Pinpoint the cell where the given text exists, returning its (X, Y) midpoint coordinate. 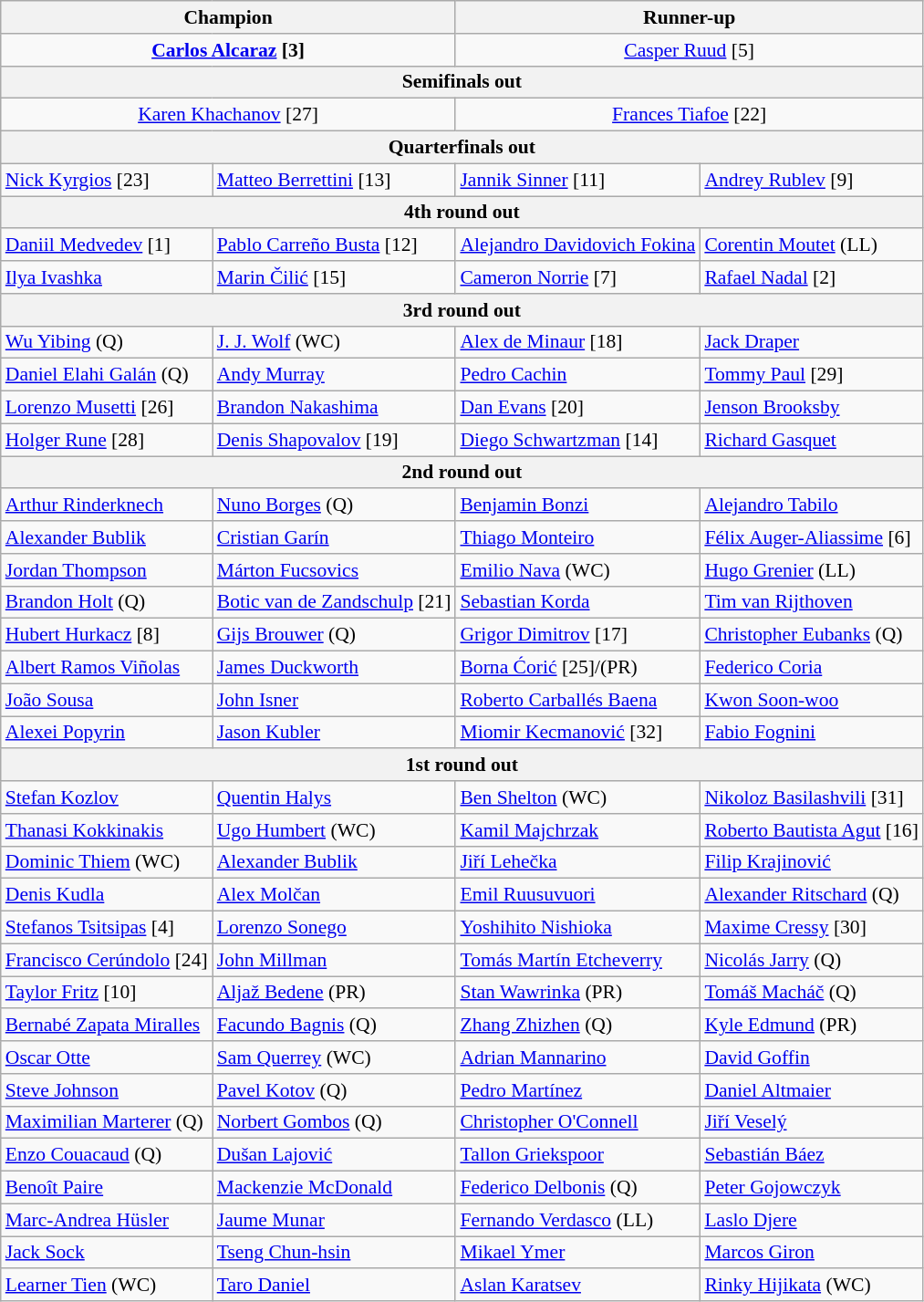
Daniel Altmaier (812, 1090)
Aslan Karatsev (577, 1286)
Jiří Lehečka (577, 862)
Tomás Martín Etcheverry (577, 960)
Brandon Nakashima (334, 408)
Emil Ruusuvuori (577, 895)
Botic van de Zandschulp [21] (334, 602)
3rd round out (462, 310)
Corentin Moutet (LL) (812, 245)
Sebastian Korda (577, 602)
Stefan Kozlov (107, 797)
James Duckworth (334, 668)
Filip Krajinović (812, 862)
Kamil Majchrzak (577, 830)
Norbert Gombos (Q) (334, 1122)
2nd round out (462, 473)
Jack Draper (812, 342)
Oscar Otte (107, 1057)
Tseng Chun-hsin (334, 1253)
Roberto Bautista Agut [16] (812, 830)
Zhang Zhizhen (Q) (577, 1026)
Nick Kyrgios [23] (107, 180)
Champion (228, 17)
Learner Tien (WC) (107, 1286)
Brandon Holt (Q) (107, 602)
Semifinals out (462, 82)
Gijs Brouwer (Q) (334, 635)
Márton Fucsovics (334, 570)
Laslo Djere (812, 1220)
Mackenzie McDonald (334, 1188)
Dominic Thiem (WC) (107, 862)
Karen Khachanov [27] (228, 115)
Daniel Elahi Galán (Q) (107, 375)
Nuno Borges (Q) (334, 505)
Thiago Monteiro (577, 537)
John Millman (334, 960)
Hugo Grenier (LL) (812, 570)
Sam Querrey (WC) (334, 1057)
Maxime Cressy [30] (812, 928)
Dan Evans [20] (577, 408)
Steve Johnson (107, 1090)
Marcos Giron (812, 1253)
Alexander Ritschard (Q) (812, 895)
Jaume Munar (334, 1220)
Ben Shelton (WC) (577, 797)
Alex de Minaur [18] (577, 342)
Tomáš Macháč (Q) (812, 993)
Mikael Ymer (577, 1253)
1st round out (462, 766)
Benoît Paire (107, 1188)
Federico Delbonis (Q) (577, 1188)
Jenson Brooksby (812, 408)
Arthur Rinderknech (107, 505)
Thanasi Kokkinakis (107, 830)
Dušan Lajović (334, 1155)
Jiří Veselý (812, 1122)
Tim van Rijthoven (812, 602)
Grigor Dimitrov [17] (577, 635)
Holger Rune [28] (107, 440)
J. J. Wolf (WC) (334, 342)
Jannik Sinner [11] (577, 180)
4th round out (462, 213)
Miomir Kecmanović [32] (577, 733)
Rafael Nadal [2] (812, 277)
Runner-up (689, 17)
Daniil Medvedev [1] (107, 245)
Lorenzo Musetti [26] (107, 408)
Peter Gojowczyk (812, 1188)
Nikoloz Basilashvili [31] (812, 797)
Ilya Ivashka (107, 277)
Aljaž Bedene (PR) (334, 993)
Taylor Fritz [10] (107, 993)
Tallon Griekspoor (577, 1155)
Sebastián Báez (812, 1155)
Denis Kudla (107, 895)
Christopher Eubanks (Q) (812, 635)
Alejandro Davidovich Fokina (577, 245)
Alejandro Tabilo (812, 505)
Facundo Bagnis (Q) (334, 1026)
Tommy Paul [29] (812, 375)
Alexei Popyrin (107, 733)
Félix Auger-Aliassime [6] (812, 537)
Quarterfinals out (462, 148)
Cristian Garín (334, 537)
Richard Gasquet (812, 440)
Borna Ćorić [25]/(PR) (577, 668)
Nicolás Jarry (Q) (812, 960)
Taro Daniel (334, 1286)
Stefanos Tsitsipas [4] (107, 928)
Marin Čilić [15] (334, 277)
Casper Ruud [5] (689, 50)
Yoshihito Nishioka (577, 928)
Fernando Verdasco (LL) (577, 1220)
Maximilian Marterer (Q) (107, 1122)
Kwon Soon-woo (812, 700)
Roberto Carballés Baena (577, 700)
Hubert Hurkacz [8] (107, 635)
Kyle Edmund (PR) (812, 1026)
Jack Sock (107, 1253)
Pedro Martínez (577, 1090)
Emilio Nava (WC) (577, 570)
Francisco Cerúndolo [24] (107, 960)
Andy Murray (334, 375)
Ugo Humbert (WC) (334, 830)
Lorenzo Sonego (334, 928)
João Sousa (107, 700)
Marc-Andrea Hüsler (107, 1220)
Christopher O'Connell (577, 1122)
Matteo Berrettini [13] (334, 180)
Pedro Cachin (577, 375)
Alex Molčan (334, 895)
Cameron Norrie [7] (577, 277)
Bernabé Zapata Miralles (107, 1026)
Enzo Couacaud (Q) (107, 1155)
Denis Shapovalov [19] (334, 440)
Quentin Halys (334, 797)
Diego Schwartzman [14] (577, 440)
Benjamin Bonzi (577, 505)
Jason Kubler (334, 733)
Wu Yibing (Q) (107, 342)
David Goffin (812, 1057)
Pavel Kotov (Q) (334, 1090)
Albert Ramos Viñolas (107, 668)
Jordan Thompson (107, 570)
Andrey Rublev [9] (812, 180)
John Isner (334, 700)
Carlos Alcaraz [3] (228, 50)
Fabio Fognini (812, 733)
Federico Coria (812, 668)
Stan Wawrinka (PR) (577, 993)
Frances Tiafoe [22] (689, 115)
Rinky Hijikata (WC) (812, 1286)
Pablo Carreño Busta [12] (334, 245)
Adrian Mannarino (577, 1057)
